Determine the [X, Y] coordinate at the center of the cell enclosing the given text.  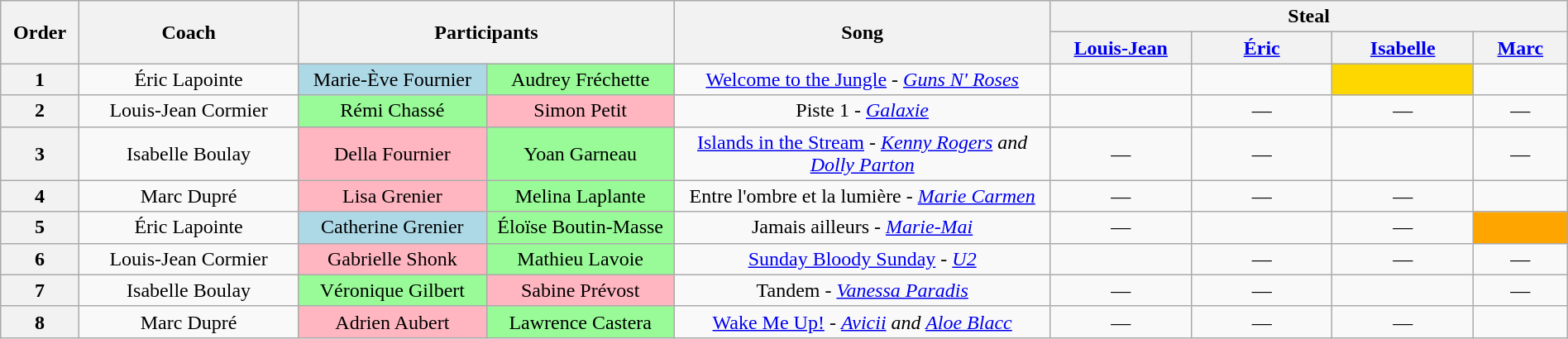
7 [40, 290]
Entre l'ombre et la lumière - Marie Carmen [862, 196]
Piste 1 - Galaxie [862, 111]
Lawrence Castera [581, 322]
Islands in the Stream - Kenny Rogers and Dolly Parton [862, 154]
Song [862, 32]
Lisa Grenier [392, 196]
2 [40, 111]
Marc [1520, 48]
Della Fournier [392, 154]
Rémi Chassé [392, 111]
Wake Me Up! - Avicii and Aloe Blacc [862, 322]
Steal [1308, 17]
Marie-Ève Fournier [392, 79]
Mathieu Lavoie [581, 259]
Véronique Gilbert [392, 290]
Sabine Prévost [581, 290]
4 [40, 196]
Sunday Bloody Sunday - U2 [862, 259]
Gabrielle Shonk [392, 259]
Louis-Jean [1121, 48]
Jamais ailleurs - Marie-Mai [862, 227]
Isabelle [1403, 48]
Audrey Fréchette [581, 79]
Simon Petit [581, 111]
3 [40, 154]
Order [40, 32]
Yoan Garneau [581, 154]
Adrien Aubert [392, 322]
Tandem - Vanessa Paradis [862, 290]
8 [40, 322]
Welcome to the Jungle - Guns N' Roses [862, 79]
5 [40, 227]
1 [40, 79]
Participants [486, 32]
Coach [189, 32]
6 [40, 259]
Catherine Grenier [392, 227]
Melina Laplante [581, 196]
Éric [1261, 48]
Éloïse Boutin-Masse [581, 227]
